Provide the (x, y) coordinate of the cell's center where the given text is located.  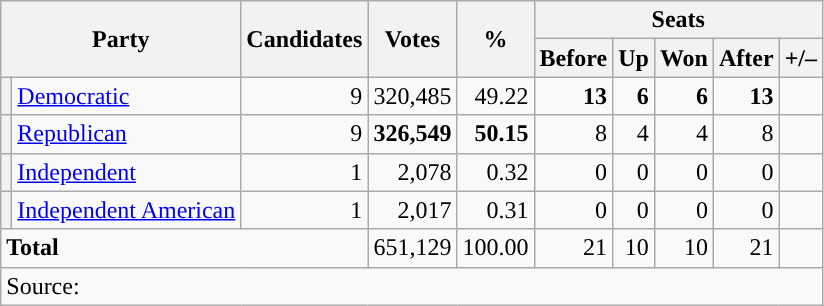
326,549 (412, 134)
Republican (126, 134)
After (746, 58)
49.22 (496, 96)
50.15 (496, 134)
+/– (800, 58)
0.32 (496, 172)
% (496, 39)
Votes (412, 39)
Seats (678, 20)
Independent American (126, 210)
Source: (412, 286)
Democratic (126, 96)
Up (634, 58)
Independent (126, 172)
2,017 (412, 210)
2,078 (412, 172)
Party (121, 39)
651,129 (412, 248)
0.31 (496, 210)
100.00 (496, 248)
Candidates (304, 39)
Total (184, 248)
320,485 (412, 96)
Before (574, 58)
Won (684, 58)
